Return the [X, Y] coordinate for the center point of the cell that contains the specified text.  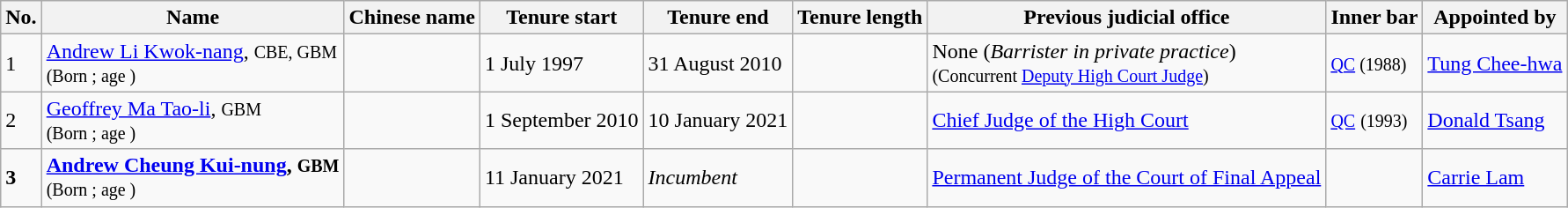
1 [21, 63]
QC (1993) [1374, 120]
1 September 2010 [561, 120]
Tenure length [861, 18]
Inner bar [1374, 18]
1 July 1997 [561, 63]
Tenure start [561, 18]
Andrew Li Kwok-nang, CBE, GBM(Born ; age ) [193, 63]
2 [21, 120]
No. [21, 18]
Appointed by [1495, 18]
Chinese name [412, 18]
Incumbent [718, 178]
Andrew Cheung Kui-nung, GBM(Born ; age ) [193, 178]
11 January 2021 [561, 178]
Previous judicial office [1126, 18]
10 January 2021 [718, 120]
31 August 2010 [718, 63]
None (Barrister in private practice)(Concurrent Deputy High Court Judge) [1126, 63]
Geoffrey Ma Tao-li, GBM(Born ; age ) [193, 120]
Donald Tsang [1495, 120]
Tenure end [718, 18]
Chief Judge of the High Court [1126, 120]
Name [193, 18]
Carrie Lam [1495, 178]
QC (1988) [1374, 63]
3 [21, 178]
Tung Chee-hwa [1495, 63]
Permanent Judge of the Court of Final Appeal [1126, 178]
